Output the [X, Y] coordinate of the center of the cell containing the given text.  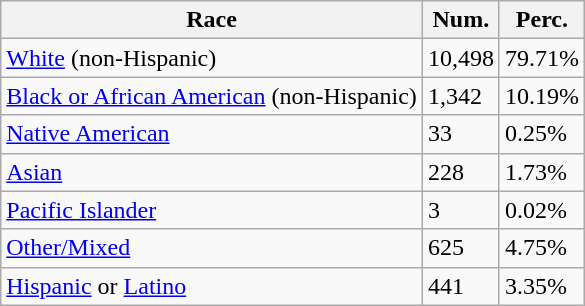
Asian [212, 172]
33 [460, 134]
Other/Mixed [212, 248]
0.02% [542, 210]
White (non-Hispanic) [212, 58]
625 [460, 248]
228 [460, 172]
Race [212, 20]
Hispanic or Latino [212, 286]
10,498 [460, 58]
Native American [212, 134]
10.19% [542, 96]
4.75% [542, 248]
Pacific Islander [212, 210]
3 [460, 210]
Num. [460, 20]
441 [460, 286]
1.73% [542, 172]
3.35% [542, 286]
Black or African American (non-Hispanic) [212, 96]
Perc. [542, 20]
0.25% [542, 134]
1,342 [460, 96]
79.71% [542, 58]
